Output the (X, Y) coordinate of the center of the cell containing the given text.  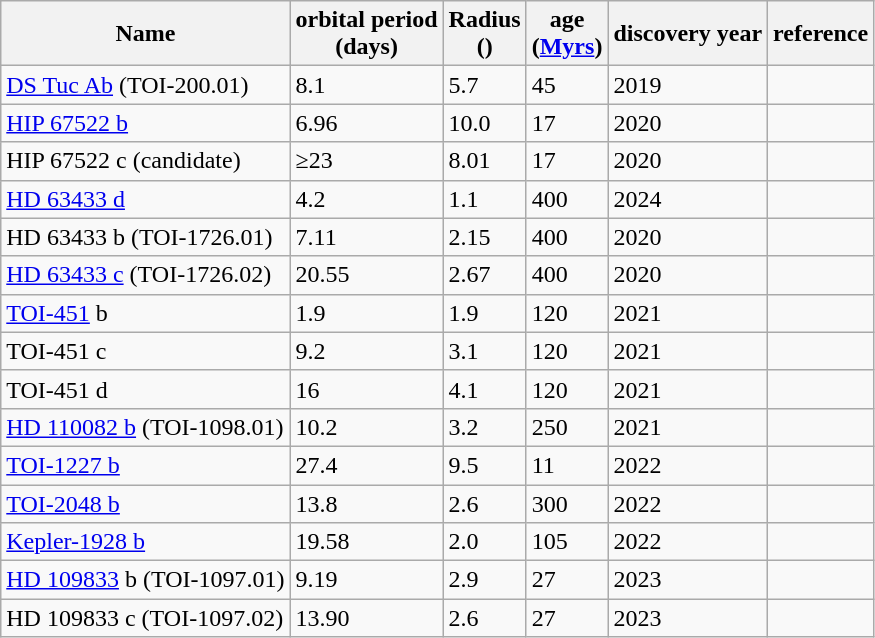
HD 109833 c (TOI-1097.02) (146, 618)
2.9 (484, 580)
3.1 (484, 351)
TOI-2048 b (146, 503)
HD 63433 b (TOI-1726.01) (146, 237)
9.19 (366, 580)
HD 110082 b (TOI-1098.01) (146, 427)
HD 63433 c (TOI-1726.02) (146, 275)
19.58 (366, 542)
reference (821, 34)
7.11 (366, 237)
105 (567, 542)
HIP 67522 c (candidate) (146, 161)
3.2 (484, 427)
1.1 (484, 199)
4.2 (366, 199)
2.0 (484, 542)
≥23 (366, 161)
9.5 (484, 465)
2.67 (484, 275)
orbital period(days) (366, 34)
16 (366, 389)
9.2 (366, 351)
8.1 (366, 85)
6.96 (366, 123)
TOI-451 c (146, 351)
discovery year (688, 34)
HD 109833 b (TOI-1097.01) (146, 580)
300 (567, 503)
TOI-1227 b (146, 465)
Radius() (484, 34)
2.15 (484, 237)
Name (146, 34)
TOI-451 d (146, 389)
5.7 (484, 85)
HIP 67522 b (146, 123)
8.01 (484, 161)
13.8 (366, 503)
4.1 (484, 389)
DS Tuc Ab (TOI-200.01) (146, 85)
age(Myrs) (567, 34)
27.4 (366, 465)
45 (567, 85)
10.0 (484, 123)
2024 (688, 199)
13.90 (366, 618)
10.2 (366, 427)
HD 63433 d (146, 199)
2019 (688, 85)
11 (567, 465)
20.55 (366, 275)
250 (567, 427)
Kepler-1928 b (146, 542)
TOI-451 b (146, 313)
